For the text-containing cell, return its midpoint in (X, Y) coordinate format. 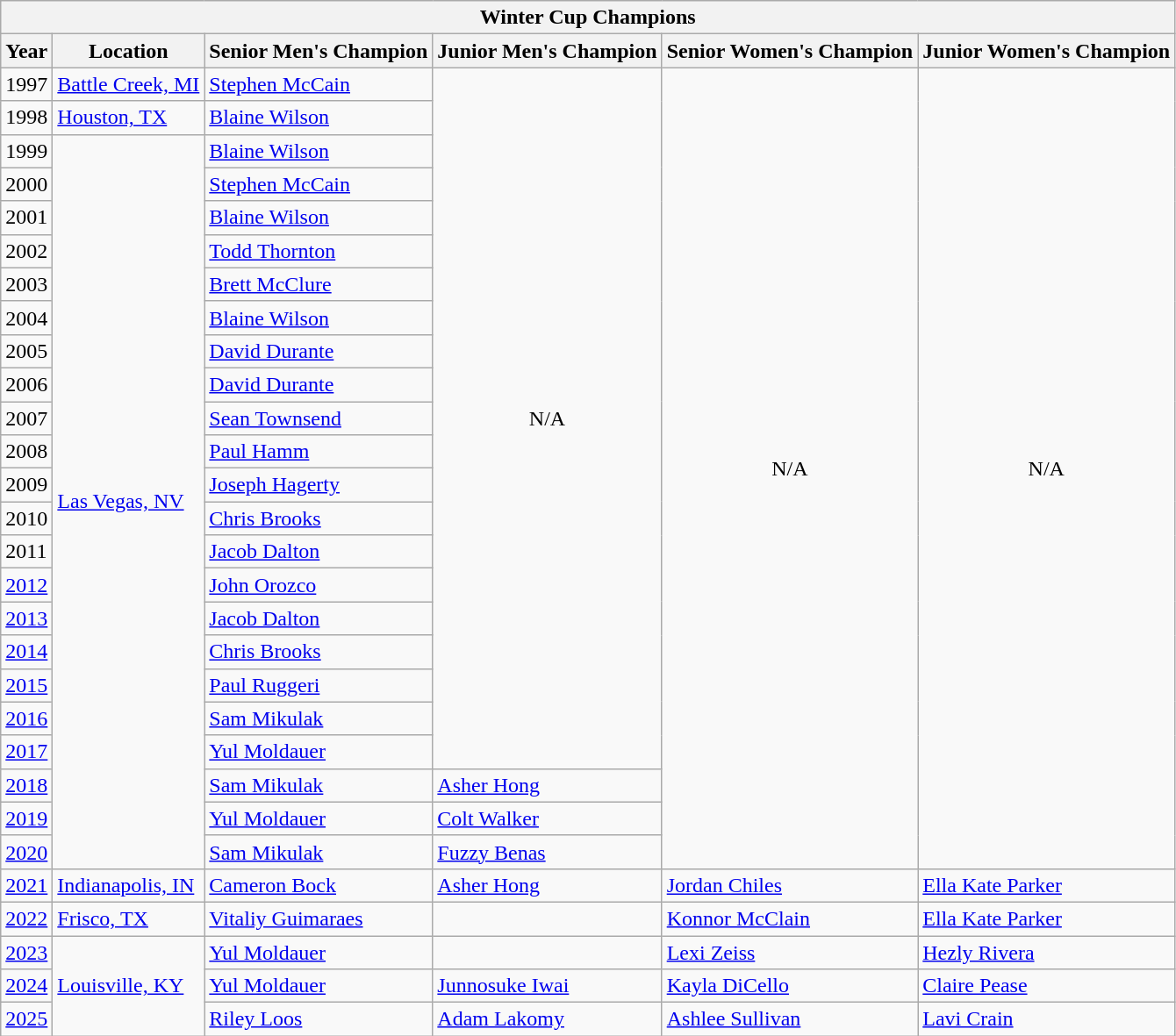
2025 (26, 1019)
2016 (26, 718)
2004 (26, 318)
Junior Men's Champion (548, 51)
Ashlee Sullivan (790, 1019)
Lexi Zeiss (790, 952)
2002 (26, 251)
Colt Walker (548, 818)
Winter Cup Champions (588, 18)
Location (128, 51)
Battle Creek, MI (128, 84)
2021 (26, 885)
2005 (26, 351)
2015 (26, 685)
Paul Hamm (319, 452)
Hezly Rivera (1046, 952)
Frisco, TX (128, 918)
1997 (26, 84)
Joseph Hagerty (319, 485)
Sean Townsend (319, 418)
Fuzzy Benas (548, 852)
Vitaliy Guimaraes (319, 918)
Las Vegas, NV (128, 502)
Kayla DiCello (790, 986)
Todd Thornton (319, 251)
Indianapolis, IN (128, 885)
Year (26, 51)
2008 (26, 452)
2020 (26, 852)
Houston, TX (128, 118)
2001 (26, 218)
2010 (26, 518)
Brett McClure (319, 284)
John Orozco (319, 585)
2009 (26, 485)
Louisville, KY (128, 985)
Paul Ruggeri (319, 685)
Konnor McClain (790, 918)
2006 (26, 384)
2011 (26, 552)
Junnosuke Iwai (548, 986)
2014 (26, 652)
1999 (26, 151)
2024 (26, 986)
2017 (26, 752)
2007 (26, 418)
Senior Women's Champion (790, 51)
Jordan Chiles (790, 885)
Riley Loos (319, 1019)
Junior Women's Champion (1046, 51)
Claire Pease (1046, 986)
2003 (26, 284)
1998 (26, 118)
2000 (26, 184)
Senior Men's Champion (319, 51)
2022 (26, 918)
2018 (26, 785)
2013 (26, 618)
Adam Lakomy (548, 1019)
2023 (26, 952)
2012 (26, 585)
2019 (26, 818)
Cameron Bock (319, 885)
Lavi Crain (1046, 1019)
